Return [x, y] of the center of cell containing provided text 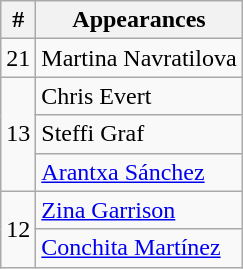
21 [18, 58]
Steffi Graf [139, 134]
13 [18, 134]
Appearances [139, 20]
# [18, 20]
Conchita Martínez [139, 248]
Martina Navratilova [139, 58]
Arantxa Sánchez [139, 172]
Chris Evert [139, 96]
12 [18, 229]
Zina Garrison [139, 210]
